Detect which cell encompasses the target text, then output its [x, y] center coordinate. 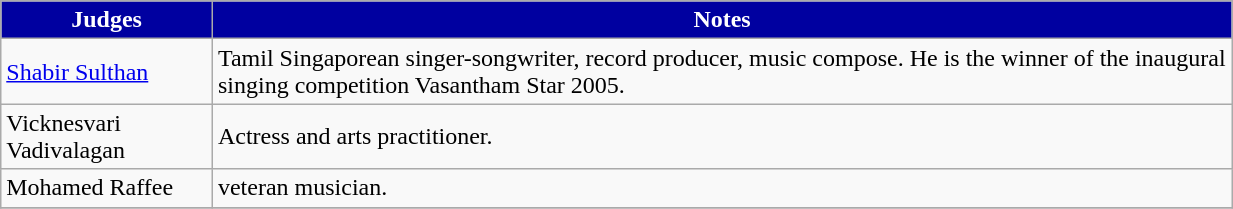
veteran musician. [722, 188]
Tamil Singaporean singer-songwriter, record producer, music compose. He is the winner of the inaugural singing competition Vasantham Star 2005. [722, 72]
Vicknesvari Vadivalagan [107, 136]
Shabir Sulthan [107, 72]
Mohamed Raffee [107, 188]
Notes [722, 20]
Judges [107, 20]
Actress and arts practitioner. [722, 136]
